For the text-containing cell, return its midpoint in (X, Y) coordinate format. 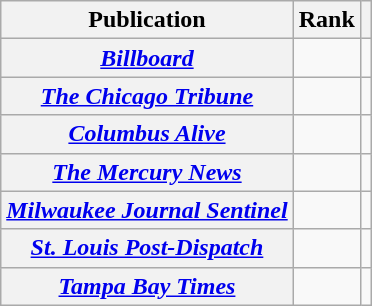
Columbus Alive (147, 134)
The Chicago Tribune (147, 96)
St. Louis Post-Dispatch (147, 248)
The Mercury News (147, 172)
Publication (147, 20)
Milwaukee Journal Sentinel (147, 210)
Rank (326, 20)
Billboard (147, 58)
Tampa Bay Times (147, 286)
